For the text-containing cell, return its midpoint in [x, y] coordinate format. 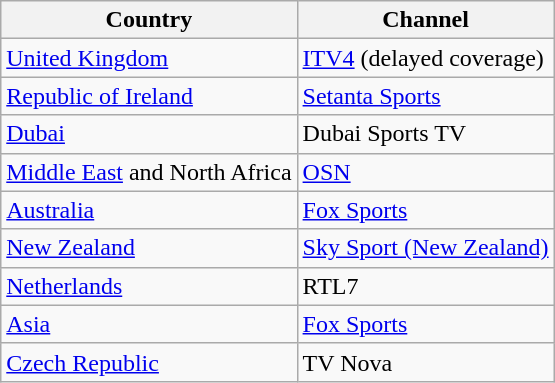
TV Nova [426, 362]
Country [149, 20]
Dubai Sports TV [426, 134]
Channel [426, 20]
Setanta Sports [426, 96]
Republic of Ireland [149, 96]
RTL7 [426, 286]
Czech Republic [149, 362]
New Zealand [149, 248]
OSN [426, 172]
Netherlands [149, 286]
United Kingdom [149, 58]
Asia [149, 324]
Dubai [149, 134]
Australia [149, 210]
Middle East and North Africa [149, 172]
ITV4 (delayed coverage) [426, 58]
Sky Sport (New Zealand) [426, 248]
